Determine the (x, y) coordinate at the center of the cell enclosing the given text.  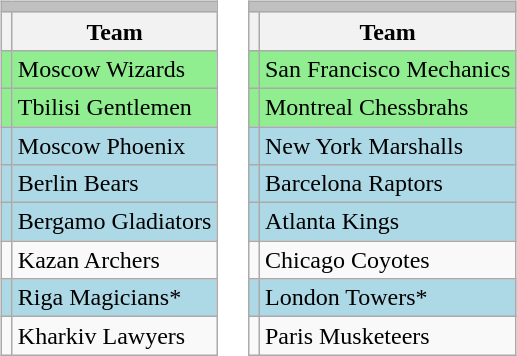
Riga Magicians* (114, 298)
Montreal Chessbrahs (387, 107)
New York Marshalls (387, 145)
Kharkiv Lawyers (114, 336)
London Towers* (387, 298)
Tbilisi Gentlemen (114, 107)
Kazan Archers (114, 260)
Chicago Coyotes (387, 260)
Moscow Wizards (114, 69)
Moscow Phoenix (114, 145)
Atlanta Kings (387, 222)
Berlin Bears (114, 184)
San Francisco Mechanics (387, 69)
Bergamo Gladiators (114, 222)
Paris Musketeers (387, 336)
Barcelona Raptors (387, 184)
